Pinpoint the cell where the given text exists, returning its (X, Y) midpoint coordinate. 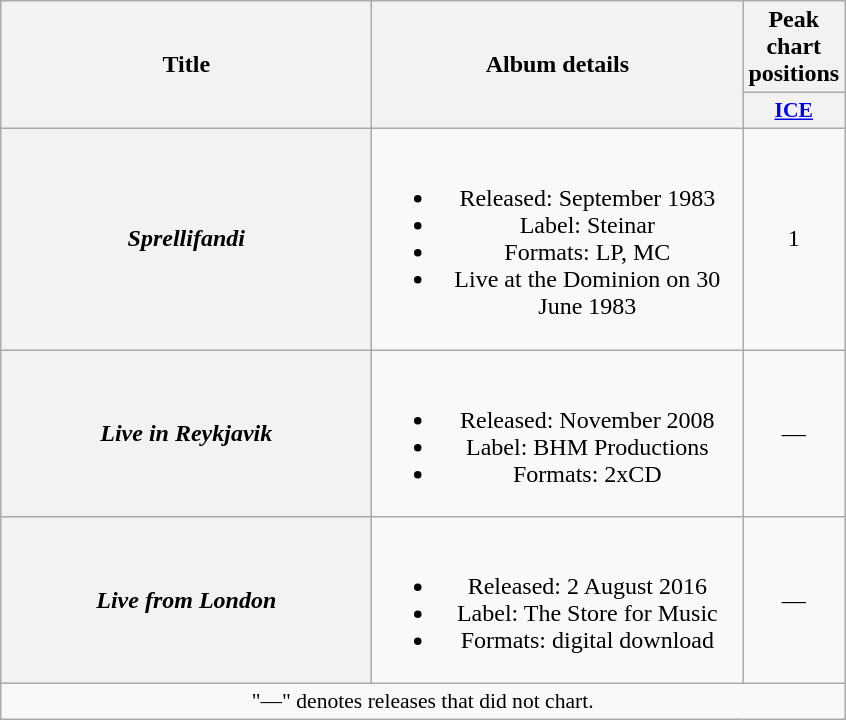
Live from London (186, 600)
ICE (794, 111)
Released: 2 August 2016Label: The Store for MusicFormats: digital download (558, 600)
"—" denotes releases that did not chart. (423, 702)
Title (186, 65)
Released: November 2008Label: BHM ProductionsFormats: 2xCD (558, 434)
Live in Reykjavik (186, 434)
Released: September 1983Label: SteinarFormats: LP, MCLive at the Dominion on 30 June 1983 (558, 238)
Peak chart positions (794, 47)
Sprellifandi (186, 238)
1 (794, 238)
Album details (558, 65)
